Scan for the cell matching the given text and deliver its [x, y] coordinate at center. 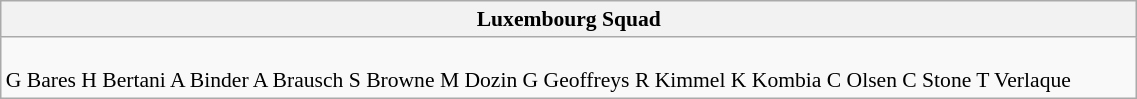
Luxembourg Squad [569, 19]
G Bares H Bertani A Binder A Brausch S Browne M Dozin G Geoffreys R Kimmel K Kombia C Olsen C Stone T Verlaque [569, 68]
